Scan for the cell matching the given text and deliver its (X, Y) coordinate at center. 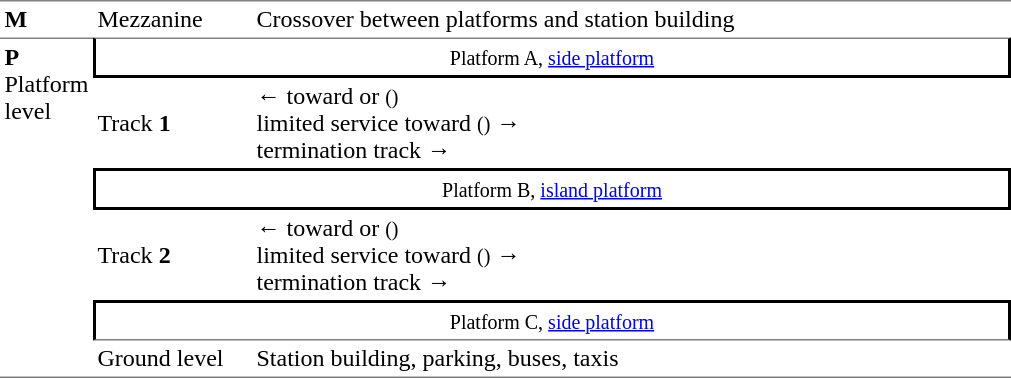
Platform A, side platform (552, 58)
Mezzanine (172, 19)
Crossover between platforms and station building (632, 19)
Ground level (172, 359)
Station building, parking, buses, taxis (632, 359)
Track 2 (172, 255)
Platform B, island platform (552, 189)
PPlatform level (46, 208)
M (46, 19)
Platform C, side platform (552, 320)
Track 1 (172, 123)
